Detect which cell encompasses the target text, then output its (X, Y) center coordinate. 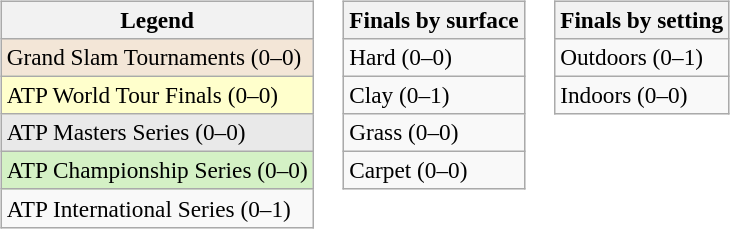
Carpet (0–0) (434, 171)
Legend (157, 20)
ATP World Tour Finals (0–0) (157, 95)
Hard (0–0) (434, 57)
Outdoors (0–1) (642, 57)
Grass (0–0) (434, 133)
Finals by setting (642, 20)
Indoors (0–0) (642, 95)
Grand Slam Tournaments (0–0) (157, 57)
Clay (0–1) (434, 95)
ATP Masters Series (0–0) (157, 133)
ATP International Series (0–1) (157, 208)
ATP Championship Series (0–0) (157, 171)
Finals by surface (434, 20)
